Determine the [x, y] coordinate at the center of the cell enclosing the given text.  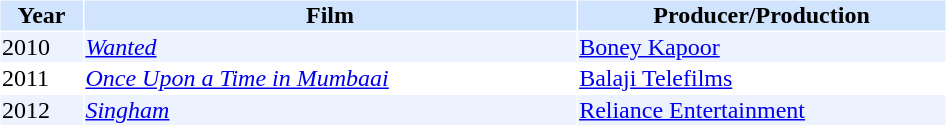
2011 [41, 79]
Balaji Telefilms [762, 79]
2010 [41, 47]
Singham [330, 110]
Film [330, 15]
Boney Kapoor [762, 47]
Year [41, 15]
Reliance Entertainment [762, 110]
2012 [41, 110]
Producer/Production [762, 15]
Wanted [330, 47]
Once Upon a Time in Mumbaai [330, 79]
